Output the (X, Y) coordinate of the center of the cell containing the given text.  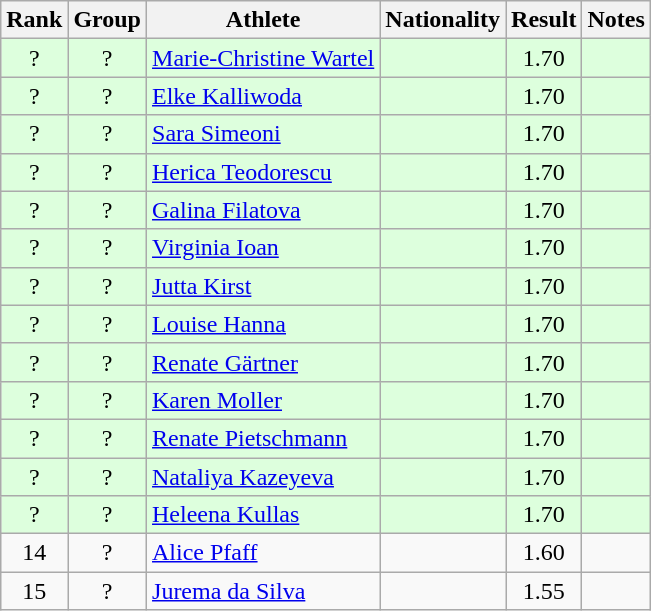
Elke Kalliwoda (264, 96)
1.55 (544, 591)
Rank (34, 20)
14 (34, 553)
Jurema da Silva (264, 591)
Heleena Kullas (264, 515)
Sara Simeoni (264, 134)
Karen Moller (264, 400)
Marie-Christine Wartel (264, 58)
Notes (616, 20)
Herica Teodorescu (264, 172)
Renate Pietschmann (264, 438)
Renate Gärtner (264, 362)
Nationality (443, 20)
Jutta Kirst (264, 286)
Alice Pfaff (264, 553)
Virginia Ioan (264, 248)
1.60 (544, 553)
Nataliya Kazeyeva (264, 477)
Galina Filatova (264, 210)
Result (544, 20)
15 (34, 591)
Group (108, 20)
Louise Hanna (264, 324)
Athlete (264, 20)
